Scan for the cell matching the given text and deliver its (x, y) coordinate at center. 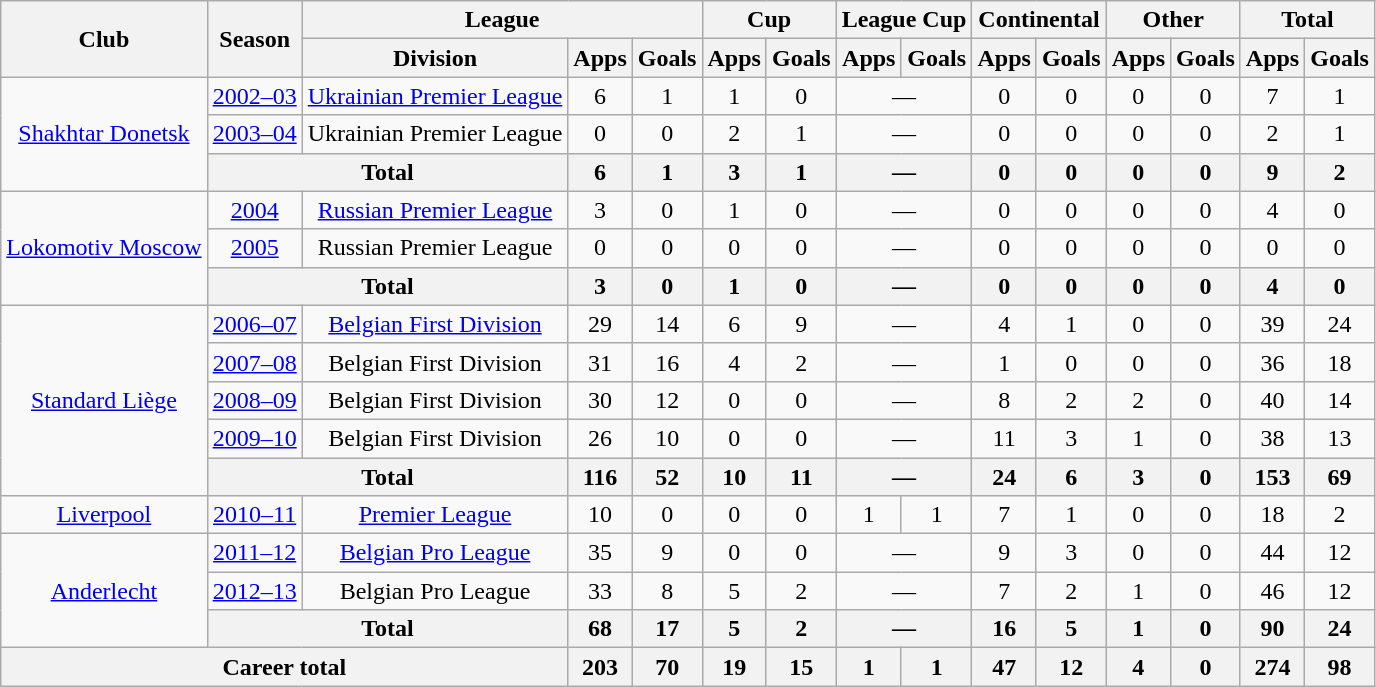
2007–08 (254, 362)
Anderlecht (104, 591)
League Cup (904, 20)
Continental (1039, 20)
13 (1340, 438)
2003–04 (254, 134)
Liverpool (104, 515)
70 (667, 667)
98 (1340, 667)
116 (600, 477)
2002–03 (254, 96)
52 (667, 477)
Standard Liège (104, 400)
2009–10 (254, 438)
Other (1173, 20)
17 (667, 629)
Division (435, 58)
Lokomotiv Moscow (104, 248)
33 (600, 591)
46 (1272, 591)
Cup (769, 20)
15 (801, 667)
31 (600, 362)
Club (104, 39)
League (502, 20)
36 (1272, 362)
2008–09 (254, 400)
38 (1272, 438)
47 (1004, 667)
2012–13 (254, 591)
35 (600, 553)
90 (1272, 629)
Premier League (435, 515)
Career total (284, 667)
68 (600, 629)
274 (1272, 667)
2004 (254, 210)
153 (1272, 477)
2005 (254, 248)
40 (1272, 400)
2011–12 (254, 553)
30 (600, 400)
2006–07 (254, 324)
203 (600, 667)
Season (254, 39)
26 (600, 438)
19 (734, 667)
Shakhtar Donetsk (104, 134)
44 (1272, 553)
2010–11 (254, 515)
39 (1272, 324)
29 (600, 324)
69 (1340, 477)
